Extract the (X, Y) coordinate from the center of the cell holding the provided text.  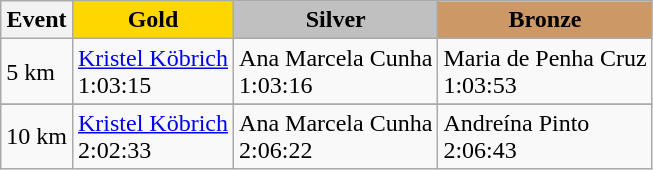
Gold (152, 20)
Silver (336, 20)
5 km (37, 72)
Event (37, 20)
Maria de Penha Cruz 1:03:53 (545, 72)
10 km (37, 136)
Bronze (545, 20)
Kristel Köbrich 1:03:15 (152, 72)
Ana Marcela Cunha 1:03:16 (336, 72)
Ana Marcela Cunha 2:06:22 (336, 136)
Kristel Köbrich 2:02:33 (152, 136)
Andreína Pinto 2:06:43 (545, 136)
